Provide the (X, Y) coordinate of the cell's center where the given text is located.  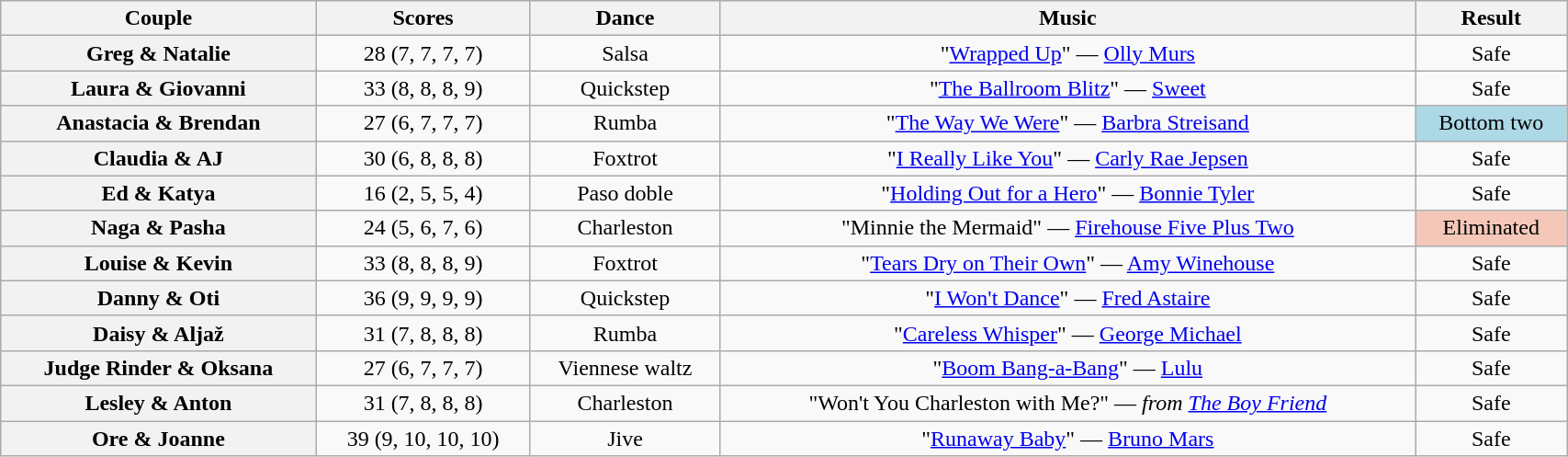
24 (5, 6, 7, 6) (423, 228)
"Holding Out for a Hero" — Bonnie Tyler (1067, 193)
"The Ballroom Blitz" — Sweet (1067, 88)
Louise & Kevin (158, 263)
Couple (158, 18)
"Won't You Charleston with Me?" — from The Boy Friend (1067, 403)
Judge Rinder & Oksana (158, 368)
Anastacia & Brendan (158, 123)
Bottom two (1492, 123)
Paso doble (625, 193)
Greg & Natalie (158, 53)
Claudia & AJ (158, 158)
Eliminated (1492, 228)
36 (9, 9, 9, 9) (423, 298)
Dance (625, 18)
"Tears Dry on Their Own" — Amy Winehouse (1067, 263)
Naga & Pasha (158, 228)
Music (1067, 18)
Ore & Joanne (158, 439)
30 (6, 8, 8, 8) (423, 158)
16 (2, 5, 5, 4) (423, 193)
"Runaway Baby" — Bruno Mars (1067, 439)
Danny & Oti (158, 298)
Jive (625, 439)
28 (7, 7, 7, 7) (423, 53)
"Boom Bang-a-Bang" — Lulu (1067, 368)
Daisy & Aljaž (158, 333)
Ed & Katya (158, 193)
Viennese waltz (625, 368)
Result (1492, 18)
"I Really Like You" — Carly Rae Jepsen (1067, 158)
"The Way We Were" — Barbra Streisand (1067, 123)
"Careless Whisper" — George Michael (1067, 333)
"I Won't Dance" — Fred Astaire (1067, 298)
"Minnie the Mermaid" — Firehouse Five Plus Two (1067, 228)
Laura & Giovanni (158, 88)
39 (9, 10, 10, 10) (423, 439)
Salsa (625, 53)
Scores (423, 18)
Lesley & Anton (158, 403)
"Wrapped Up" — Olly Murs (1067, 53)
